Output the (x, y) coordinate of the center of the cell containing the given text.  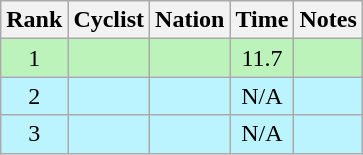
Rank (34, 20)
Nation (190, 20)
2 (34, 96)
3 (34, 134)
Notes (328, 20)
1 (34, 58)
Cyclist (109, 20)
Time (262, 20)
11.7 (262, 58)
